Capture the cell that displays the provided text and extract its [x, y] central coordinate. 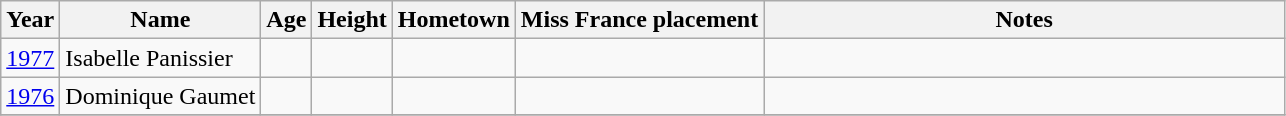
Height [352, 20]
Isabelle Panissier [160, 58]
Notes [1024, 20]
Miss France placement [639, 20]
Name [160, 20]
Year [30, 20]
Age [286, 20]
1977 [30, 58]
1976 [30, 96]
Hometown [454, 20]
Dominique Gaumet [160, 96]
